Determine the (X, Y) coordinate at the center of the cell enclosing the given text.  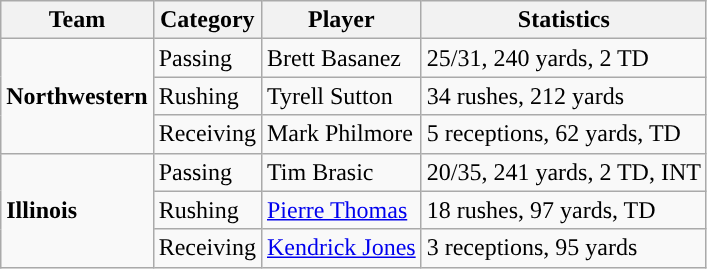
Kendrick Jones (341, 248)
Player (341, 20)
Tim Brasic (341, 172)
18 rushes, 97 yards, TD (564, 210)
Northwestern (77, 96)
25/31, 240 yards, 2 TD (564, 58)
Pierre Thomas (341, 210)
Mark Philmore (341, 134)
34 rushes, 212 yards (564, 96)
20/35, 241 yards, 2 TD, INT (564, 172)
Brett Basanez (341, 58)
Statistics (564, 20)
Category (207, 20)
5 receptions, 62 yards, TD (564, 134)
3 receptions, 95 yards (564, 248)
Tyrell Sutton (341, 96)
Team (77, 20)
Illinois (77, 210)
